Pinpoint the cell where the given text exists, returning its (X, Y) midpoint coordinate. 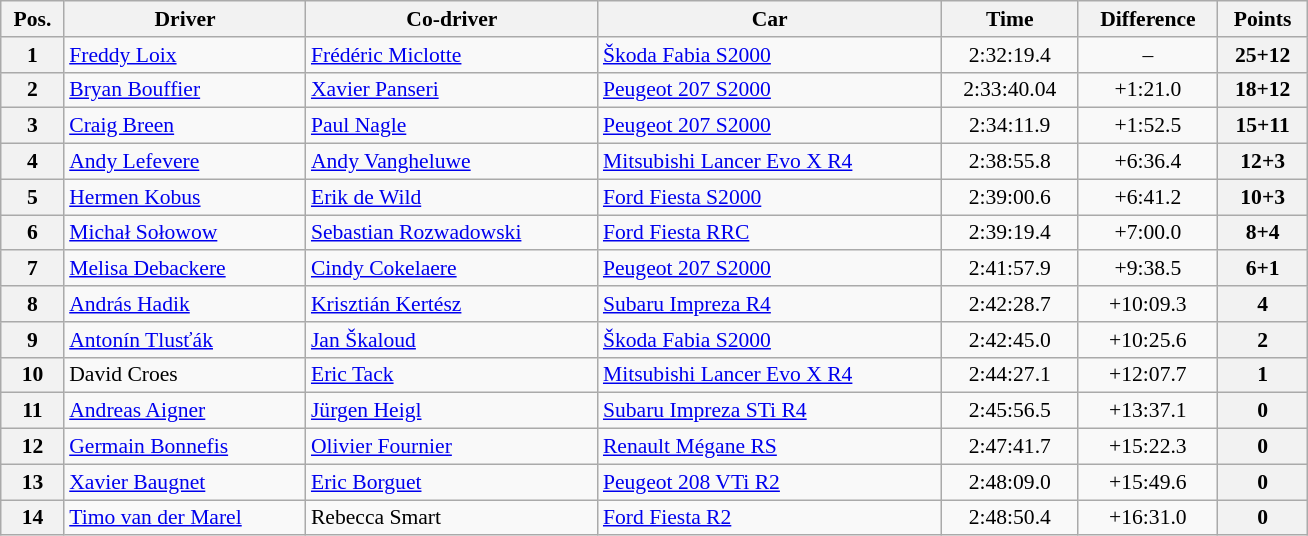
14 (32, 518)
10 (32, 375)
6 (32, 233)
2:38:55.8 (1010, 162)
Peugeot 208 VTi R2 (770, 482)
12+3 (1263, 162)
Jan Škaloud (452, 340)
+9:38.5 (1148, 269)
+6:41.2 (1148, 197)
Xavier Baugnet (185, 482)
2:39:00.6 (1010, 197)
+6:36.4 (1148, 162)
2:32:19.4 (1010, 55)
Difference (1148, 19)
11 (32, 411)
Antonín Tlusťák (185, 340)
2:33:40.04 (1010, 90)
Subaru Impreza R4 (770, 304)
+10:25.6 (1148, 340)
Xavier Panseri (452, 90)
András Hadik (185, 304)
2:44:27.1 (1010, 375)
Andy Lefevere (185, 162)
3 (32, 126)
+13:37.1 (1148, 411)
Eric Tack (452, 375)
2:42:28.7 (1010, 304)
12 (32, 447)
7 (32, 269)
2:42:45.0 (1010, 340)
– (1148, 55)
Ford Fiesta R2 (770, 518)
Craig Breen (185, 126)
Cindy Cokelaere (452, 269)
2:45:56.5 (1010, 411)
2:48:09.0 (1010, 482)
Michał Sołowow (185, 233)
Rebecca Smart (452, 518)
Ford Fiesta S2000 (770, 197)
Krisztián Kertész (452, 304)
18+12 (1263, 90)
Driver (185, 19)
8+4 (1263, 233)
+16:31.0 (1148, 518)
Time (1010, 19)
+1:52.5 (1148, 126)
+15:22.3 (1148, 447)
10+3 (1263, 197)
Renault Mégane RS (770, 447)
Jürgen Heigl (452, 411)
6+1 (1263, 269)
+12:07.7 (1148, 375)
Olivier Fournier (452, 447)
Pos. (32, 19)
9 (32, 340)
Andy Vangheluwe (452, 162)
Timo van der Marel (185, 518)
Germain Bonnefis (185, 447)
Erik de Wild (452, 197)
Bryan Bouffier (185, 90)
Freddy Loix (185, 55)
+15:49.6 (1148, 482)
+1:21.0 (1148, 90)
2:48:50.4 (1010, 518)
Eric Borguet (452, 482)
Andreas Aigner (185, 411)
Frédéric Miclotte (452, 55)
13 (32, 482)
Sebastian Rozwadowski (452, 233)
Co-driver (452, 19)
25+12 (1263, 55)
2:41:57.9 (1010, 269)
2:39:19.4 (1010, 233)
2:34:11.9 (1010, 126)
Melisa Debackere (185, 269)
Hermen Kobus (185, 197)
8 (32, 304)
Points (1263, 19)
+10:09.3 (1148, 304)
15+11 (1263, 126)
+7:00.0 (1148, 233)
Paul Nagle (452, 126)
Car (770, 19)
2:47:41.7 (1010, 447)
Subaru Impreza STi R4 (770, 411)
David Croes (185, 375)
5 (32, 197)
Ford Fiesta RRC (770, 233)
